Return (X, Y) of the center of cell containing provided text 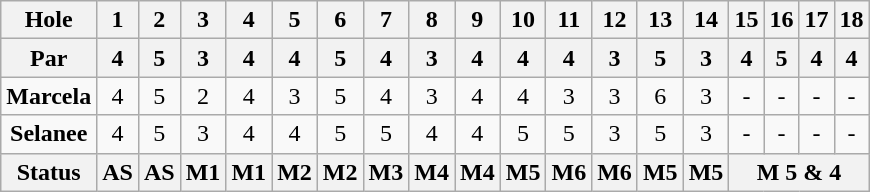
11 (569, 20)
Par (49, 58)
12 (615, 20)
M3 (386, 172)
Hole (49, 20)
7 (386, 20)
16 (782, 20)
Selanee (49, 134)
18 (852, 20)
13 (660, 20)
8 (432, 20)
1 (118, 20)
17 (816, 20)
14 (706, 20)
15 (746, 20)
10 (523, 20)
Marcela (49, 96)
9 (477, 20)
Status (49, 172)
M 5 & 4 (799, 172)
